Locate the cell with the specified text and output its [X, Y] center coordinate. 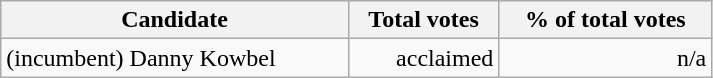
(incumbent) Danny Kowbel [175, 58]
acclaimed [424, 58]
Candidate [175, 20]
n/a [606, 58]
Total votes [424, 20]
% of total votes [606, 20]
